Return the [x, y] coordinate for the center point of the cell that contains the specified text.  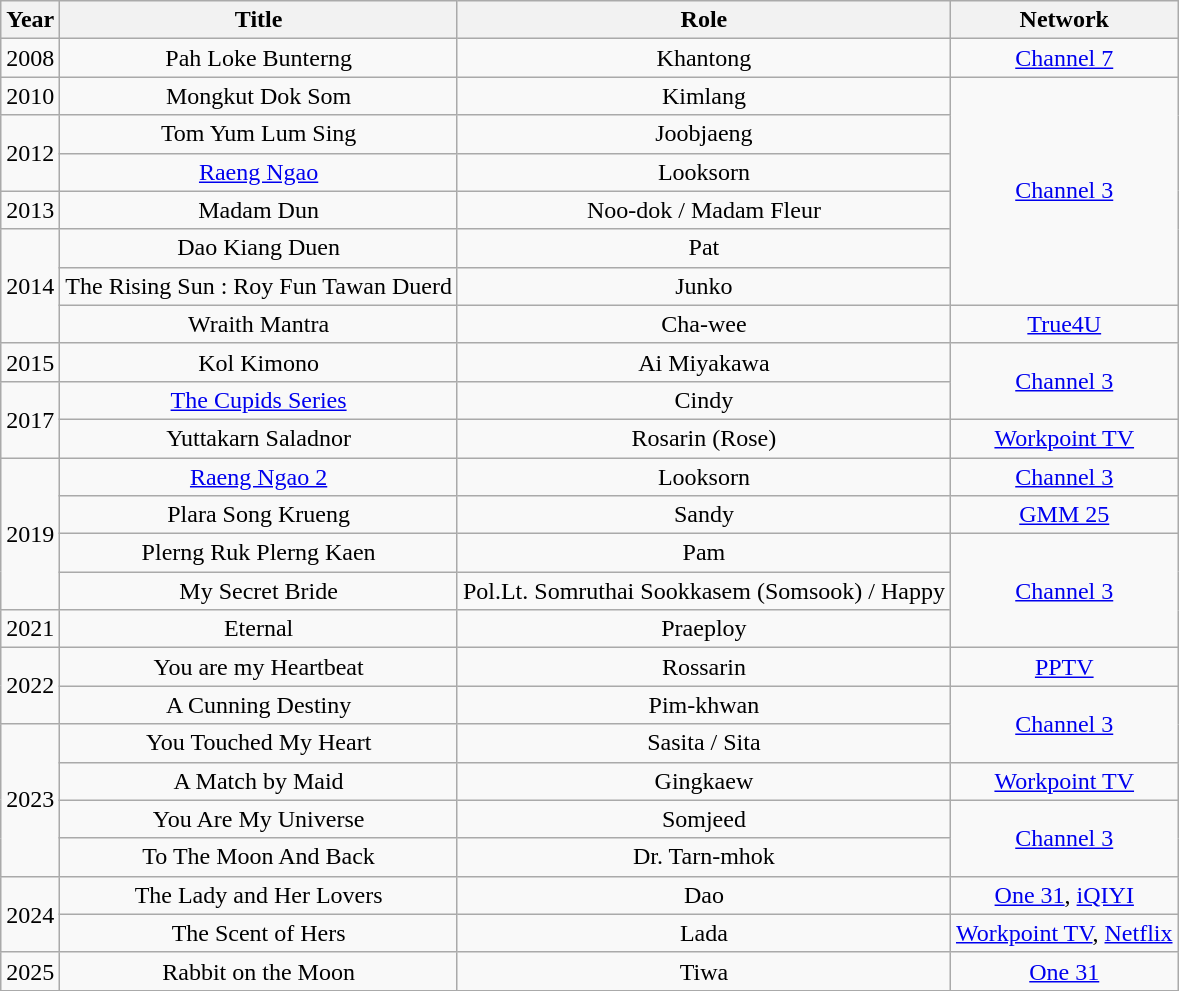
2013 [30, 210]
Pim-khwan [704, 705]
Joobjaeng [704, 134]
True4U [1064, 324]
2008 [30, 58]
Pol.Lt. Somruthai Sookkasem (Somsook) / Happy [704, 591]
Year [30, 20]
Raeng Ngao [259, 172]
Somjeed [704, 819]
My Secret Bride [259, 591]
Network [1064, 20]
A Match by Maid [259, 781]
2024 [30, 914]
Title [259, 20]
Gingkaew [704, 781]
2022 [30, 686]
Ai Miyakawa [704, 362]
Tiwa [704, 971]
2023 [30, 800]
2025 [30, 971]
2015 [30, 362]
Madam Dun [259, 210]
2012 [30, 153]
Cha-wee [704, 324]
One 31 [1064, 971]
Rabbit on the Moon [259, 971]
One 31, iQIYI [1064, 895]
Sasita / Sita [704, 743]
Workpoint TV, Netflix [1064, 933]
You are my Heartbeat [259, 667]
Mongkut Dok Som [259, 96]
Channel 7 [1064, 58]
Kimlang [704, 96]
Dr. Tarn-mhok [704, 857]
Wraith Mantra [259, 324]
Role [704, 20]
2021 [30, 629]
You Are My Universe [259, 819]
Dao Kiang Duen [259, 248]
Plerng Ruk Plerng Kaen [259, 553]
Kol Kimono [259, 362]
Dao [704, 895]
Junko [704, 286]
Sandy [704, 515]
PPTV [1064, 667]
2017 [30, 419]
The Cupids Series [259, 400]
Tom Yum Lum Sing [259, 134]
Praeploy [704, 629]
Cindy [704, 400]
The Scent of Hers [259, 933]
The Rising Sun : Roy Fun Tawan Duerd [259, 286]
Pat [704, 248]
2019 [30, 534]
Pam [704, 553]
You Touched My Heart [259, 743]
Rosarin (Rose) [704, 438]
Raeng Ngao 2 [259, 477]
Noo-dok / Madam Fleur [704, 210]
Plara Song Krueng [259, 515]
Lada [704, 933]
Rossarin [704, 667]
2014 [30, 286]
Pah Loke Bunterng [259, 58]
Eternal [259, 629]
A Cunning Destiny [259, 705]
GMM 25 [1064, 515]
Khantong [704, 58]
Yuttakarn Saladnor [259, 438]
2010 [30, 96]
The Lady and Her Lovers [259, 895]
To The Moon And Back [259, 857]
